From the cell containing the given text, extract its center point as [x, y] coordinate. 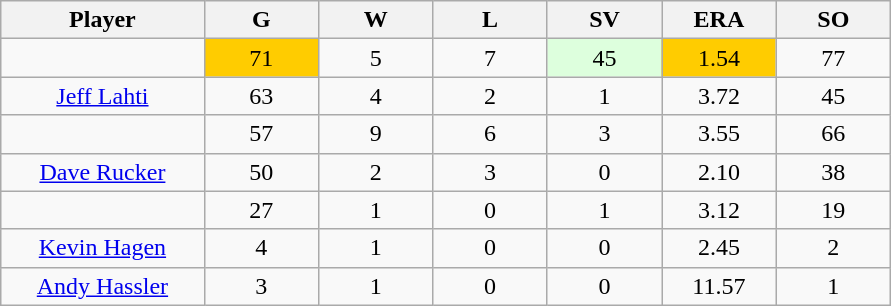
Kevin Hagen [102, 248]
2.10 [719, 172]
38 [834, 172]
7 [490, 58]
11.57 [719, 286]
Jeff Lahti [102, 96]
19 [834, 210]
ERA [719, 20]
50 [261, 172]
L [490, 20]
5 [376, 58]
3.72 [719, 96]
W [376, 20]
3.55 [719, 134]
G [261, 20]
77 [834, 58]
SO [834, 20]
27 [261, 210]
66 [834, 134]
63 [261, 96]
Andy Hassler [102, 286]
6 [490, 134]
1.54 [719, 58]
57 [261, 134]
SV [604, 20]
3.12 [719, 210]
9 [376, 134]
Player [102, 20]
2.45 [719, 248]
Dave Rucker [102, 172]
71 [261, 58]
